Locate the cell with the specified text and output its (x, y) center coordinate. 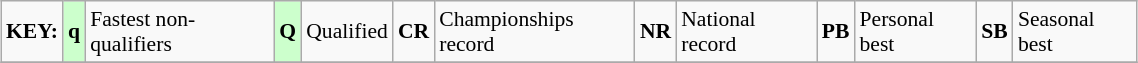
q (74, 32)
Seasonal best (1075, 32)
National record (746, 32)
SB (994, 32)
Personal best (916, 32)
Q (288, 32)
KEY: (32, 32)
Qualified (347, 32)
PB (836, 32)
CR (414, 32)
NR (656, 32)
Championships record (534, 32)
Fastest non-qualifiers (180, 32)
